Capture the cell that displays the provided text and extract its (x, y) central coordinate. 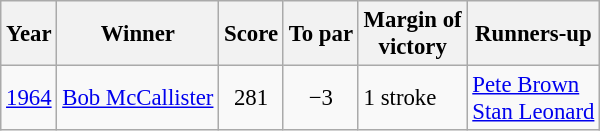
1 stroke (412, 98)
281 (252, 98)
Score (252, 34)
Year (29, 34)
Margin ofvictory (412, 34)
1964 (29, 98)
Bob McCallister (138, 98)
Winner (138, 34)
To par (320, 34)
Pete Brown Stan Leonard (534, 98)
Runners-up (534, 34)
−3 (320, 98)
